Return the [x, y] coordinate for the center point of the cell that contains the specified text.  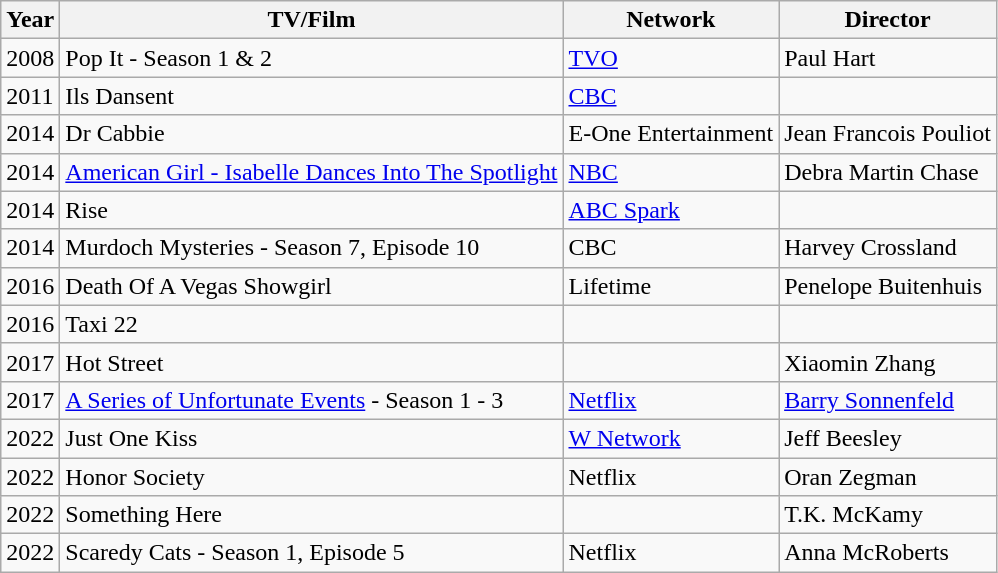
T.K. McKamy [888, 515]
Xiaomin Zhang [888, 362]
Paul Hart [888, 58]
NBC [671, 172]
Year [30, 20]
TV/Film [312, 20]
Network [671, 20]
E-One Entertainment [671, 134]
Death Of A Vegas Showgirl [312, 286]
American Girl - Isabelle Dances Into The Spotlight [312, 172]
W Network [671, 438]
A Series of Unfortunate Events - Season 1 - 3 [312, 400]
Honor Society [312, 477]
Just One Kiss [312, 438]
Oran Zegman [888, 477]
Barry Sonnenfeld [888, 400]
2011 [30, 96]
Ils Dansent [312, 96]
Something Here [312, 515]
Anna McRoberts [888, 553]
Jeff Beesley [888, 438]
Pop It - Season 1 & 2 [312, 58]
Lifetime [671, 286]
Rise [312, 210]
Harvey Crossland [888, 248]
Hot Street [312, 362]
Murdoch Mysteries - Season 7, Episode 10 [312, 248]
2008 [30, 58]
TVO [671, 58]
Penelope Buitenhuis [888, 286]
Jean Francois Pouliot [888, 134]
Debra Martin Chase [888, 172]
Director [888, 20]
ABC Spark [671, 210]
Taxi 22 [312, 324]
Dr Cabbie [312, 134]
Scaredy Cats - Season 1, Episode 5 [312, 553]
